Find where the given text appears and provide that cell's center as [X, Y] coordinate. 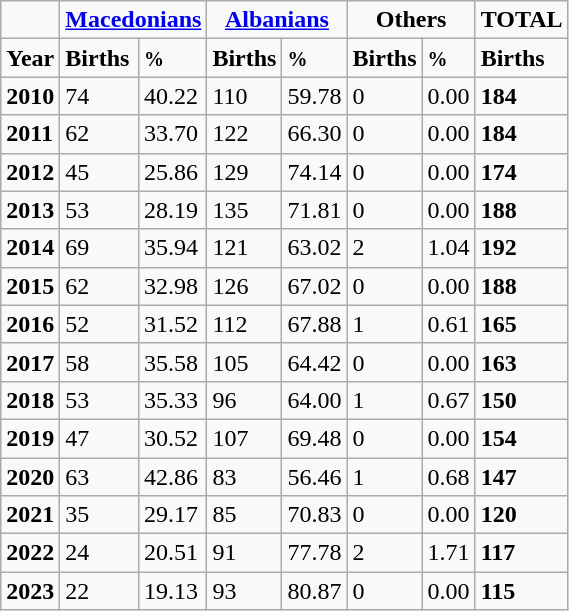
32.98 [173, 286]
63 [100, 477]
2021 [30, 515]
35.58 [173, 362]
91 [244, 553]
122 [244, 134]
Albanians [277, 20]
19.13 [173, 591]
58 [100, 362]
83 [244, 477]
110 [244, 96]
129 [244, 172]
2014 [30, 248]
2015 [30, 286]
85 [244, 515]
64.00 [314, 400]
Others [411, 20]
2018 [30, 400]
96 [244, 400]
20.51 [173, 553]
2011 [30, 134]
2020 [30, 477]
45 [100, 172]
126 [244, 286]
2016 [30, 324]
66.30 [314, 134]
TOTAL [522, 20]
105 [244, 362]
Macedonians [134, 20]
80.87 [314, 591]
24 [100, 553]
174 [522, 172]
47 [100, 438]
33.70 [173, 134]
29.17 [173, 515]
1.71 [448, 553]
22 [100, 591]
192 [522, 248]
112 [244, 324]
93 [244, 591]
35.94 [173, 248]
150 [522, 400]
42.86 [173, 477]
56.46 [314, 477]
147 [522, 477]
74 [100, 96]
30.52 [173, 438]
67.02 [314, 286]
2012 [30, 172]
71.81 [314, 210]
0.68 [448, 477]
35.33 [173, 400]
63.02 [314, 248]
52 [100, 324]
40.22 [173, 96]
25.86 [173, 172]
107 [244, 438]
67.88 [314, 324]
31.52 [173, 324]
154 [522, 438]
1.04 [448, 248]
74.14 [314, 172]
28.19 [173, 210]
59.78 [314, 96]
2017 [30, 362]
2010 [30, 96]
35 [100, 515]
2013 [30, 210]
2023 [30, 591]
2019 [30, 438]
165 [522, 324]
117 [522, 553]
69 [100, 248]
Year [30, 58]
0.67 [448, 400]
0.61 [448, 324]
64.42 [314, 362]
77.78 [314, 553]
121 [244, 248]
120 [522, 515]
69.48 [314, 438]
135 [244, 210]
163 [522, 362]
115 [522, 591]
70.83 [314, 515]
2022 [30, 553]
